Identify which cell holds the provided text, then report its [x, y] central coordinate. 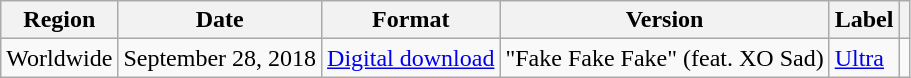
Ultra [864, 58]
Format [411, 20]
Label [864, 20]
Version [664, 20]
Worldwide [60, 58]
Region [60, 20]
Date [220, 20]
Digital download [411, 58]
September 28, 2018 [220, 58]
"Fake Fake Fake" (feat. XO Sad) [664, 58]
